For the text-containing cell, return its midpoint in [x, y] coordinate format. 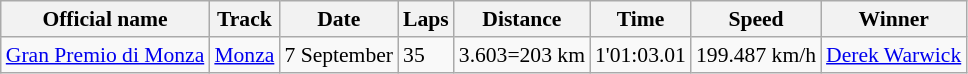
Monza [244, 55]
Track [244, 19]
Derek Warwick [894, 55]
Official name [106, 19]
1'01:03.01 [640, 55]
Time [640, 19]
Date [338, 19]
Winner [894, 19]
Laps [426, 19]
Speed [756, 19]
Gran Premio di Monza [106, 55]
7 September [338, 55]
199.487 km/h [756, 55]
Distance [522, 19]
35 [426, 55]
3.603=203 km [522, 55]
